Scan for the cell matching the given text and deliver its (x, y) coordinate at center. 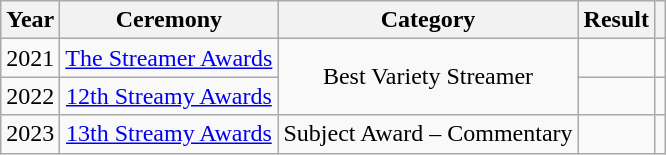
13th Streamy Awards (169, 134)
The Streamer Awards (169, 58)
2023 (30, 134)
12th Streamy Awards (169, 96)
Subject Award – Commentary (428, 134)
Best Variety Streamer (428, 77)
2022 (30, 96)
Category (428, 20)
Year (30, 20)
2021 (30, 58)
Result (616, 20)
Ceremony (169, 20)
